Extract the [X, Y] coordinate from the center of the cell holding the provided text.  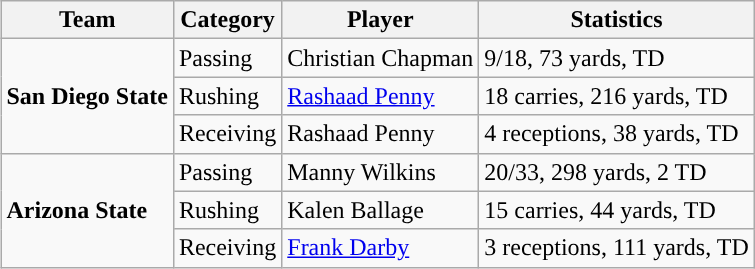
Category [227, 20]
Statistics [616, 20]
Christian Chapman [380, 58]
20/33, 298 yards, 2 TD [616, 172]
9/18, 73 yards, TD [616, 58]
18 carries, 216 yards, TD [616, 96]
Team [87, 20]
Player [380, 20]
San Diego State [87, 96]
3 receptions, 111 yards, TD [616, 248]
4 receptions, 38 yards, TD [616, 134]
Frank Darby [380, 248]
Manny Wilkins [380, 172]
Kalen Ballage [380, 210]
15 carries, 44 yards, TD [616, 210]
Arizona State [87, 210]
